Capture the cell that displays the provided text and extract its (X, Y) central coordinate. 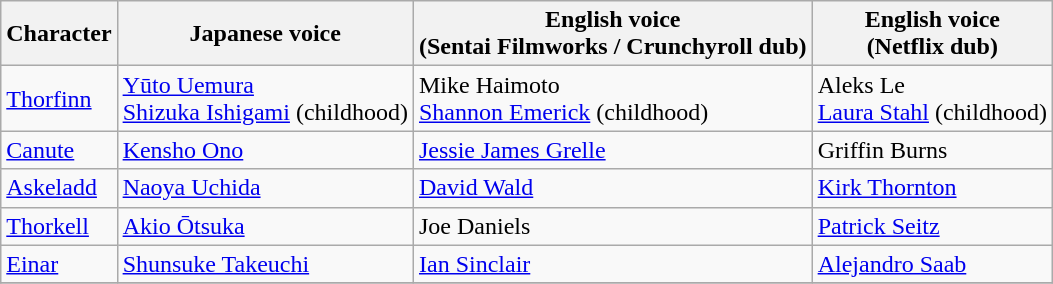
Mike HaimotoShannon Emerick (childhood) (612, 98)
Thorfinn (59, 98)
Kensho Ono (265, 150)
Einar (59, 264)
Ian Sinclair (612, 264)
Jessie James Grelle (612, 150)
Joe Daniels (612, 226)
Character (59, 34)
Canute (59, 150)
Patrick Seitz (932, 226)
Naoya Uchida (265, 188)
Yūto UemuraShizuka Ishigami (childhood) (265, 98)
Thorkell (59, 226)
English voice(Sentai Filmworks / Crunchyroll dub) (612, 34)
Aleks LeLaura Stahl (childhood) (932, 98)
English voice(Netflix dub) (932, 34)
Shunsuke Takeuchi (265, 264)
Alejandro Saab (932, 264)
Askeladd (59, 188)
Kirk Thornton (932, 188)
Griffin Burns (932, 150)
Japanese voice (265, 34)
Akio Ōtsuka (265, 226)
David Wald (612, 188)
